Locate the cell with the specified text and output its (X, Y) center coordinate. 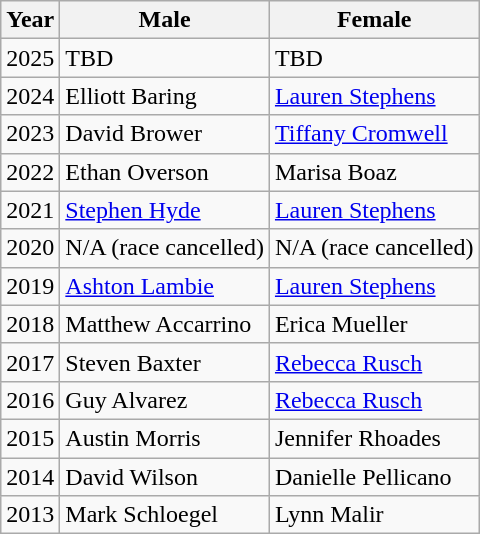
2024 (30, 96)
Female (374, 20)
2017 (30, 362)
Danielle Pellicano (374, 477)
Male (165, 20)
2023 (30, 134)
David Brower (165, 134)
Jennifer Rhoades (374, 438)
Mark Schloegel (165, 515)
Year (30, 20)
2013 (30, 515)
Guy Alvarez (165, 400)
2020 (30, 248)
Steven Baxter (165, 362)
Austin Morris (165, 438)
Ashton Lambie (165, 286)
David Wilson (165, 477)
Tiffany Cromwell (374, 134)
2014 (30, 477)
Elliott Baring (165, 96)
2019 (30, 286)
2018 (30, 324)
2022 (30, 172)
2021 (30, 210)
Matthew Accarrino (165, 324)
2025 (30, 58)
2015 (30, 438)
Erica Mueller (374, 324)
Marisa Boaz (374, 172)
Lynn Malir (374, 515)
2016 (30, 400)
Ethan Overson (165, 172)
Stephen Hyde (165, 210)
